Capture the cell that displays the provided text and extract its (x, y) central coordinate. 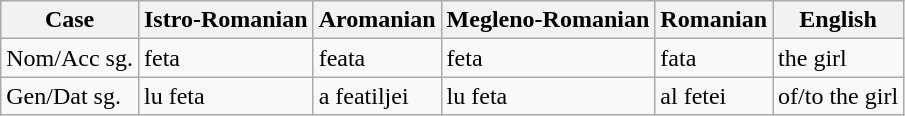
English (838, 20)
fata (714, 58)
al fetei (714, 96)
Istro-Romanian (226, 20)
of/to the girl (838, 96)
Aromanian (377, 20)
feata (377, 58)
Nom/Acc sg. (70, 58)
Romanian (714, 20)
Megleno-Romanian (548, 20)
Gen/Dat sg. (70, 96)
the girl (838, 58)
Case (70, 20)
a featiljei (377, 96)
